For the text-containing cell, return its midpoint in (x, y) coordinate format. 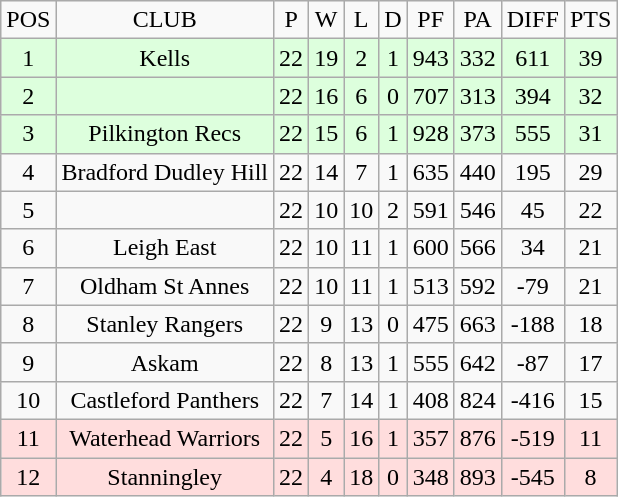
39 (590, 58)
Stanningley (165, 477)
L (362, 20)
591 (430, 210)
D (393, 20)
12 (28, 477)
313 (478, 96)
357 (430, 438)
DIFF (532, 20)
PTS (590, 20)
45 (532, 210)
-545 (532, 477)
34 (532, 248)
663 (478, 324)
-87 (532, 362)
-416 (532, 400)
513 (430, 286)
373 (478, 134)
635 (430, 172)
408 (430, 400)
546 (478, 210)
-188 (532, 324)
943 (430, 58)
440 (478, 172)
642 (478, 362)
Kells (165, 58)
332 (478, 58)
19 (326, 58)
-519 (532, 438)
Askam (165, 362)
Waterhead Warriors (165, 438)
Castleford Panthers (165, 400)
31 (590, 134)
POS (28, 20)
195 (532, 172)
475 (430, 324)
PA (478, 20)
348 (430, 477)
3 (28, 134)
893 (478, 477)
PF (430, 20)
600 (430, 248)
Leigh East (165, 248)
29 (590, 172)
824 (478, 400)
17 (590, 362)
Bradford Dudley Hill (165, 172)
928 (430, 134)
566 (478, 248)
CLUB (165, 20)
P (292, 20)
W (326, 20)
Stanley Rangers (165, 324)
707 (430, 96)
Oldham St Annes (165, 286)
Pilkington Recs (165, 134)
611 (532, 58)
32 (590, 96)
-79 (532, 286)
394 (532, 96)
876 (478, 438)
592 (478, 286)
